Pinpoint the cell where the given text exists, returning its (X, Y) midpoint coordinate. 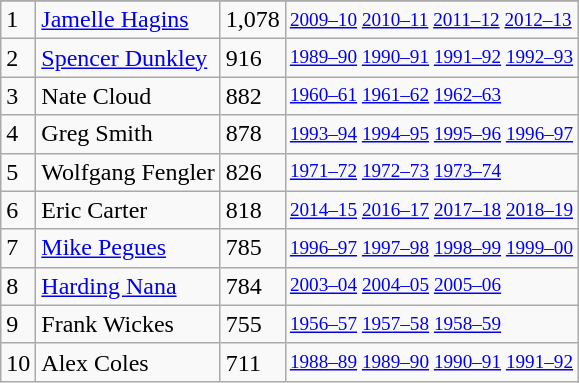
Frank Wickes (128, 324)
2003–04 2004–05 2005–06 (431, 286)
Alex Coles (128, 362)
755 (252, 324)
Harding Nana (128, 286)
2009–10 2010–11 2011–12 2012–13 (431, 20)
8 (18, 286)
1971–72 1972–73 1973–74 (431, 172)
10 (18, 362)
7 (18, 248)
882 (252, 96)
878 (252, 134)
Mike Pegues (128, 248)
818 (252, 210)
Eric Carter (128, 210)
916 (252, 58)
9 (18, 324)
Spencer Dunkley (128, 58)
5 (18, 172)
785 (252, 248)
1 (18, 20)
Greg Smith (128, 134)
1956–57 1957–58 1958–59 (431, 324)
826 (252, 172)
4 (18, 134)
2014–15 2016–17 2017–18 2018–19 (431, 210)
Wolfgang Fengler (128, 172)
1960–61 1961–62 1962–63 (431, 96)
2 (18, 58)
1996–97 1997–98 1998–99 1999–00 (431, 248)
1,078 (252, 20)
1989–90 1990–91 1991–92 1992–93 (431, 58)
711 (252, 362)
3 (18, 96)
784 (252, 286)
1988–89 1989–90 1990–91 1991–92 (431, 362)
Nate Cloud (128, 96)
6 (18, 210)
Jamelle Hagins (128, 20)
1993–94 1994–95 1995–96 1996–97 (431, 134)
